Return (X, Y) of the center of cell containing provided text 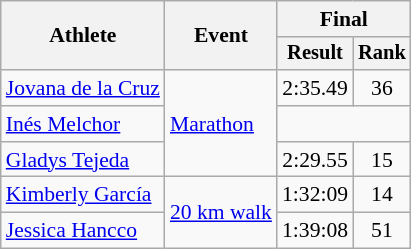
Jovana de la Cruz (83, 88)
15 (382, 160)
Jessica Hancco (83, 231)
1:32:09 (315, 195)
Result (315, 54)
Marathon (221, 124)
Athlete (83, 36)
1:39:08 (315, 231)
Inés Melchor (83, 124)
36 (382, 88)
2:29.55 (315, 160)
2:35.49 (315, 88)
Kimberly García (83, 195)
Event (221, 36)
Final (344, 19)
Gladys Tejeda (83, 160)
14 (382, 195)
Rank (382, 54)
20 km walk (221, 212)
51 (382, 231)
